Detect which cell encompasses the target text, then output its (x, y) center coordinate. 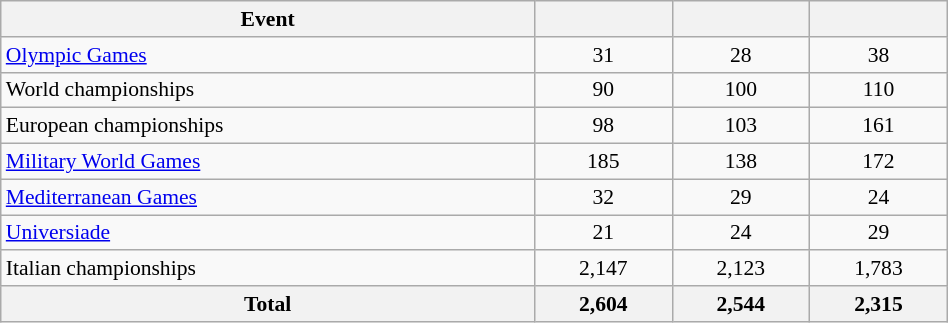
Event (268, 19)
31 (603, 55)
2,123 (741, 269)
2,147 (603, 269)
Olympic Games (268, 55)
21 (603, 233)
Mediterranean Games (268, 197)
161 (879, 126)
100 (741, 90)
2,544 (741, 304)
2,604 (603, 304)
172 (879, 162)
1,783 (879, 269)
Military World Games (268, 162)
Italian championships (268, 269)
European championships (268, 126)
138 (741, 162)
32 (603, 197)
103 (741, 126)
World championships (268, 90)
Total (268, 304)
185 (603, 162)
38 (879, 55)
2,315 (879, 304)
Universiade (268, 233)
98 (603, 126)
90 (603, 90)
110 (879, 90)
28 (741, 55)
